From the cell containing the given text, extract its center point as (x, y) coordinate. 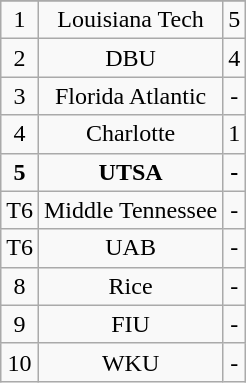
3 (20, 96)
UAB (130, 248)
Louisiana Tech (130, 20)
Rice (130, 286)
WKU (130, 362)
8 (20, 286)
2 (20, 58)
10 (20, 362)
DBU (130, 58)
UTSA (130, 172)
Middle Tennessee (130, 210)
9 (20, 324)
FIU (130, 324)
Charlotte (130, 134)
Florida Atlantic (130, 96)
